Capture the cell that displays the provided text and extract its (x, y) central coordinate. 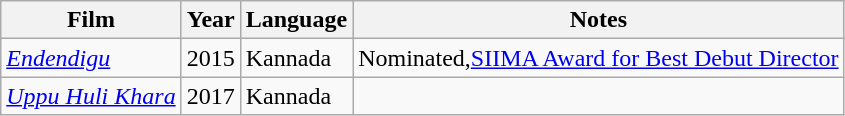
Year (210, 20)
Notes (598, 20)
Uppu Huli Khara (91, 96)
2017 (210, 96)
Nominated,SIIMA Award for Best Debut Director (598, 58)
Film (91, 20)
2015 (210, 58)
Language (296, 20)
Endendigu (91, 58)
